Extract the [x, y] coordinate from the center of the cell holding the provided text.  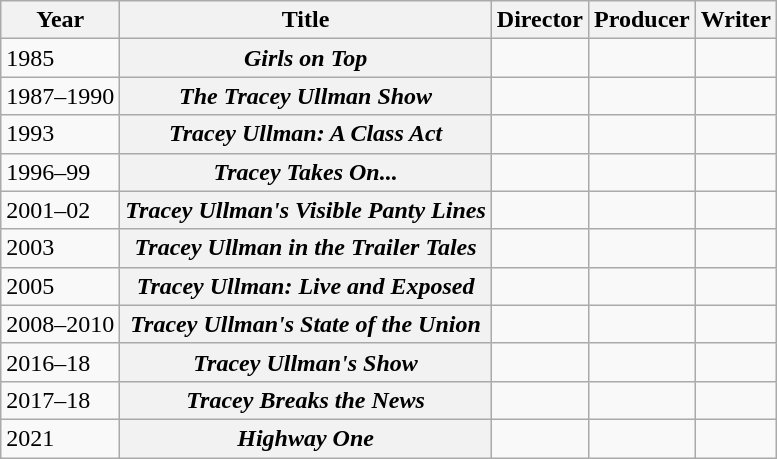
Year [60, 20]
2005 [60, 286]
Highway One [306, 438]
1985 [60, 58]
Tracey Ullman's State of the Union [306, 324]
1993 [60, 134]
Title [306, 20]
2008–2010 [60, 324]
Tracey Ullman's Show [306, 362]
1987–1990 [60, 96]
Tracey Ullman: Live and Exposed [306, 286]
Writer [736, 20]
Tracey Ullman's Visible Panty Lines [306, 210]
2001–02 [60, 210]
1996–99 [60, 172]
Tracey Takes On... [306, 172]
The Tracey Ullman Show [306, 96]
2021 [60, 438]
Girls on Top [306, 58]
2003 [60, 248]
Tracey Ullman: A Class Act [306, 134]
Director [540, 20]
2017–18 [60, 400]
2016–18 [60, 362]
Tracey Ullman in the Trailer Tales [306, 248]
Producer [642, 20]
Tracey Breaks the News [306, 400]
